Scan for the cell matching the given text and deliver its [x, y] coordinate at center. 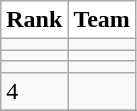
Rank [34, 20]
4 [34, 91]
Team [102, 20]
